Extract the (X, Y) coordinate from the center of the cell holding the provided text.  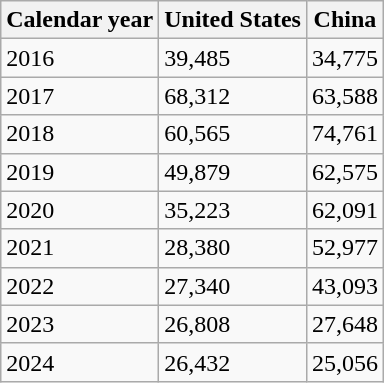
2023 (80, 324)
2018 (80, 134)
74,761 (344, 134)
28,380 (233, 248)
26,808 (233, 324)
China (344, 20)
2020 (80, 210)
49,879 (233, 172)
2017 (80, 96)
Calendar year (80, 20)
43,093 (344, 286)
27,648 (344, 324)
27,340 (233, 286)
62,575 (344, 172)
26,432 (233, 362)
2022 (80, 286)
68,312 (233, 96)
52,977 (344, 248)
2016 (80, 58)
25,056 (344, 362)
2021 (80, 248)
2024 (80, 362)
63,588 (344, 96)
39,485 (233, 58)
60,565 (233, 134)
United States (233, 20)
62,091 (344, 210)
2019 (80, 172)
35,223 (233, 210)
34,775 (344, 58)
